Scan for the cell matching the given text and deliver its [X, Y] coordinate at center. 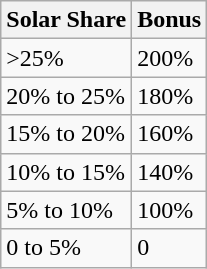
100% [170, 210]
15% to 20% [66, 134]
>25% [66, 58]
0 [170, 248]
Solar Share [66, 20]
200% [170, 58]
10% to 15% [66, 172]
140% [170, 172]
0 to 5% [66, 248]
20% to 25% [66, 96]
180% [170, 96]
160% [170, 134]
Bonus [170, 20]
5% to 10% [66, 210]
